For the text-containing cell, return its midpoint in [X, Y] coordinate format. 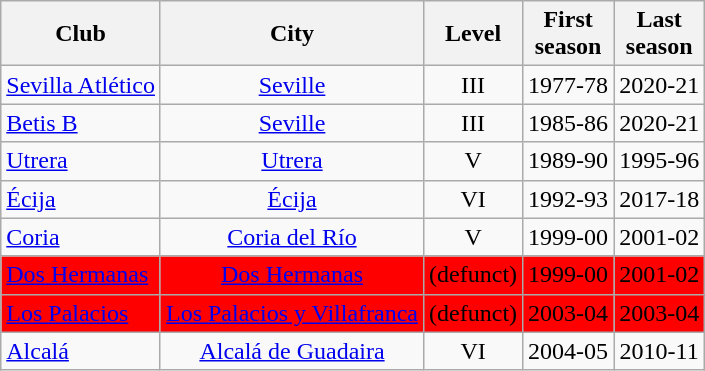
2010-11 [660, 351]
Alcalá [81, 351]
Club [81, 34]
Los Palacios y Villafranca [292, 313]
2017-18 [660, 199]
1989-90 [568, 161]
Sevilla Atlético [81, 85]
Coria del Río [292, 237]
City [292, 34]
1985-86 [568, 123]
1995-96 [660, 161]
Lastseason [660, 34]
Alcalá de Guadaira [292, 351]
Coria [81, 237]
2004-05 [568, 351]
Los Palacios [81, 313]
Level [474, 34]
Firstseason [568, 34]
1977-78 [568, 85]
Betis B [81, 123]
1992-93 [568, 199]
